For the text-containing cell, return its midpoint in [X, Y] coordinate format. 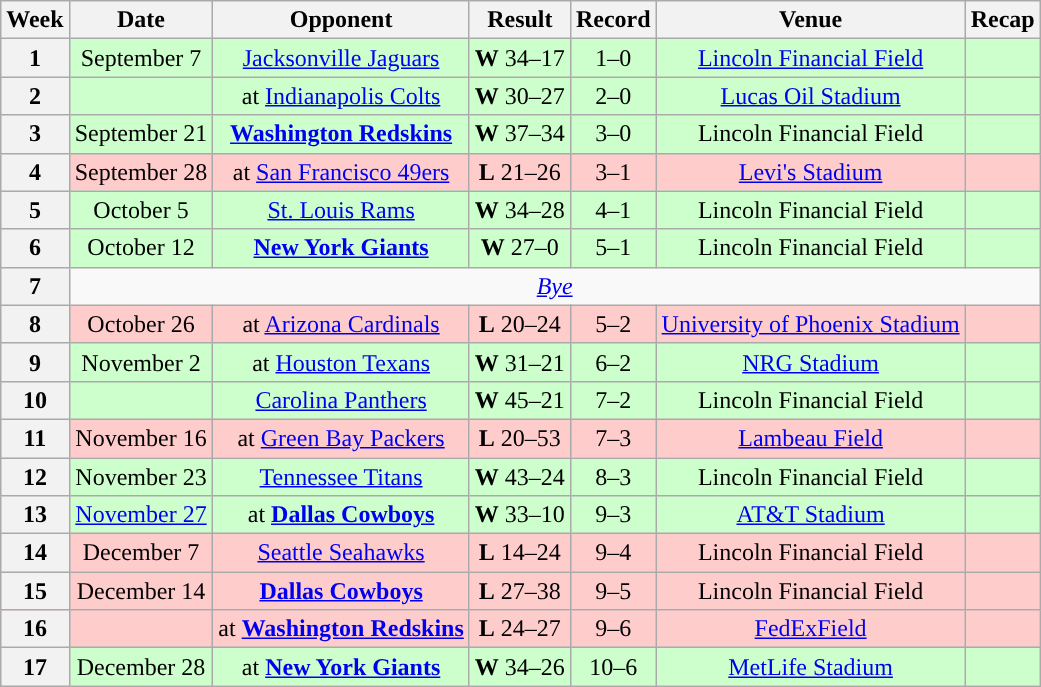
8–3 [613, 477]
8 [35, 324]
at San Francisco 49ers [341, 172]
9–3 [613, 515]
14 [35, 553]
September 21 [141, 134]
15 [35, 591]
St. Louis Rams [341, 210]
L 24–27 [520, 629]
Jacksonville Jaguars [341, 58]
13 [35, 515]
Date [141, 20]
W 34–17 [520, 58]
NRG Stadium [810, 362]
AT&T Stadium [810, 515]
1 [35, 58]
at Washington Redskins [341, 629]
W 43–24 [520, 477]
5–2 [613, 324]
Venue [810, 20]
W 31–21 [520, 362]
1–0 [613, 58]
University of Phoenix Stadium [810, 324]
12 [35, 477]
2 [35, 96]
Seattle Seahawks [341, 553]
3–0 [613, 134]
November 27 [141, 515]
at New York Giants [341, 667]
L 20–53 [520, 438]
W 34–26 [520, 667]
October 26 [141, 324]
December 7 [141, 553]
New York Giants [341, 248]
10 [35, 400]
W 33–10 [520, 515]
Result [520, 20]
December 14 [141, 591]
at Houston Texans [341, 362]
L 20–24 [520, 324]
September 7 [141, 58]
at Dallas Cowboys [341, 515]
10–6 [613, 667]
December 28 [141, 667]
4–1 [613, 210]
4 [35, 172]
September 28 [141, 172]
2–0 [613, 96]
16 [35, 629]
Washington Redskins [341, 134]
at Arizona Cardinals [341, 324]
MetLife Stadium [810, 667]
W 34–28 [520, 210]
Tennessee Titans [341, 477]
Recap [1002, 20]
October 12 [141, 248]
L 21–26 [520, 172]
3 [35, 134]
6 [35, 248]
L 27–38 [520, 591]
7–2 [613, 400]
9–4 [613, 553]
Week [35, 20]
November 23 [141, 477]
3–1 [613, 172]
6–2 [613, 362]
FedExField [810, 629]
5 [35, 210]
W 37–34 [520, 134]
9 [35, 362]
17 [35, 667]
W 30–27 [520, 96]
Lambeau Field [810, 438]
Record [613, 20]
November 2 [141, 362]
Dallas Cowboys [341, 591]
L 14–24 [520, 553]
at Indianapolis Colts [341, 96]
Levi's Stadium [810, 172]
9–5 [613, 591]
November 16 [141, 438]
W 45–21 [520, 400]
5–1 [613, 248]
7 [35, 286]
7–3 [613, 438]
Lucas Oil Stadium [810, 96]
October 5 [141, 210]
9–6 [613, 629]
Carolina Panthers [341, 400]
Opponent [341, 20]
W 27–0 [520, 248]
at Green Bay Packers [341, 438]
Bye [554, 286]
11 [35, 438]
